Capture the cell that displays the provided text and extract its [X, Y] central coordinate. 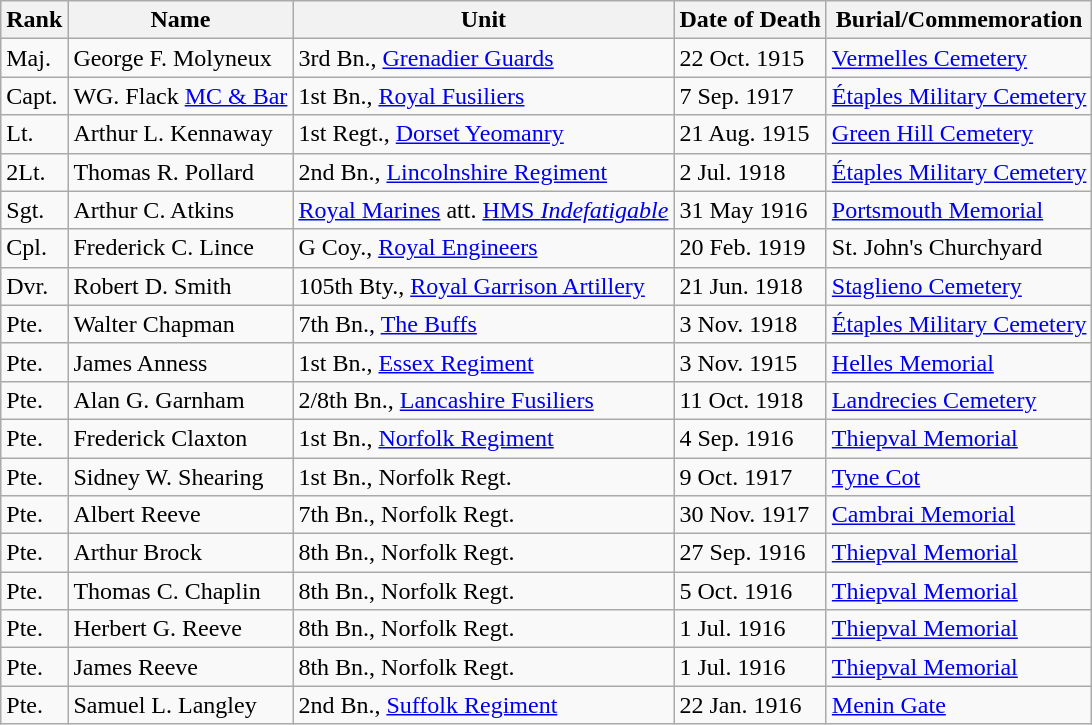
Arthur C. Atkins [180, 210]
Lt. [34, 134]
Unit [484, 20]
20 Feb. 1919 [750, 248]
21 Jun. 1918 [750, 286]
Landrecies Cemetery [959, 400]
Royal Marines att. HMS Indefatigable [484, 210]
Frederick Claxton [180, 438]
Dvr. [34, 286]
7 Sep. 1917 [750, 96]
1st Regt., Dorset Yeomanry [484, 134]
Date of Death [750, 20]
4 Sep. 1916 [750, 438]
2/8th Bn., Lancashire Fusiliers [484, 400]
Staglieno Cemetery [959, 286]
3rd Bn., Grenadier Guards [484, 58]
Thomas R. Pollard [180, 172]
Name [180, 20]
Walter Chapman [180, 324]
Green Hill Cemetery [959, 134]
22 Jan. 1916 [750, 705]
Helles Memorial [959, 362]
9 Oct. 1917 [750, 477]
31 May 1916 [750, 210]
2 Jul. 1918 [750, 172]
Robert D. Smith [180, 286]
1st Bn., Norfolk Regt. [484, 477]
Burial/Commemoration [959, 20]
Portsmouth Memorial [959, 210]
G Coy., Royal Engineers [484, 248]
Arthur L. Kennaway [180, 134]
1st Bn., Royal Fusiliers [484, 96]
2nd Bn., Suffolk Regiment [484, 705]
Herbert G. Reeve [180, 629]
St. John's Churchyard [959, 248]
7th Bn., Norfolk Regt. [484, 515]
Alan G. Garnham [180, 400]
7th Bn., The Buffs [484, 324]
1st Bn., Essex Regiment [484, 362]
Tyne Cot [959, 477]
Arthur Brock [180, 553]
2nd Bn., Lincolnshire Regiment [484, 172]
1st Bn., Norfolk Regiment [484, 438]
George F. Molyneux [180, 58]
Rank [34, 20]
Thomas C. Chaplin [180, 591]
Capt. [34, 96]
30 Nov. 1917 [750, 515]
James Reeve [180, 667]
Frederick C. Lince [180, 248]
21 Aug. 1915 [750, 134]
3 Nov. 1915 [750, 362]
James Anness [180, 362]
2Lt. [34, 172]
Maj. [34, 58]
Vermelles Cemetery [959, 58]
Samuel L. Langley [180, 705]
Sidney W. Shearing [180, 477]
22 Oct. 1915 [750, 58]
WG. Flack MC & Bar [180, 96]
Menin Gate [959, 705]
Albert Reeve [180, 515]
5 Oct. 1916 [750, 591]
27 Sep. 1916 [750, 553]
Sgt. [34, 210]
Cambrai Memorial [959, 515]
105th Bty., Royal Garrison Artillery [484, 286]
Cpl. [34, 248]
3 Nov. 1918 [750, 324]
11 Oct. 1918 [750, 400]
